Locate the cell with the specified text and output its [X, Y] center coordinate. 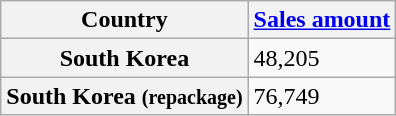
76,749 [322, 96]
48,205 [322, 58]
Country [124, 20]
South Korea (repackage) [124, 96]
South Korea [124, 58]
Sales amount [322, 20]
